Locate the cell with the specified text and output its (X, Y) center coordinate. 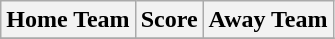
Score (169, 20)
Home Team (68, 20)
Away Team (268, 20)
